Search for the cell housing the specified text and yield its [x, y] center coordinate. 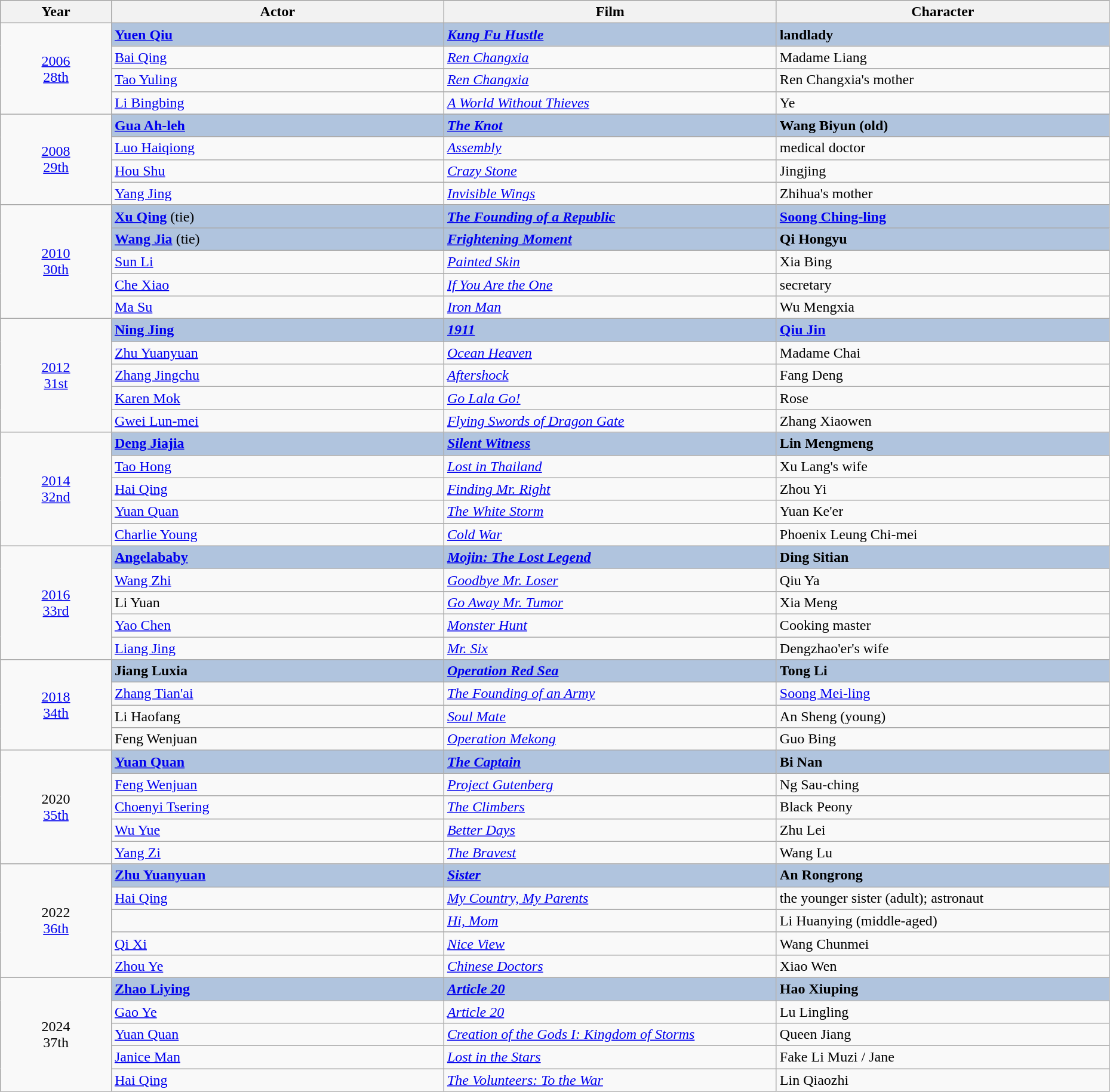
Creation of the Gods I: Kingdom of Storms [610, 1035]
the younger sister (adult); astronaut [942, 898]
Wu Mengxia [942, 307]
If You Are the One [610, 285]
Invisible Wings [610, 193]
202437th [56, 1034]
Operation Red Sea [610, 671]
Tong Li [942, 671]
Xia Bing [942, 262]
Soong Ching-ling [942, 216]
Ning Jing [277, 330]
Crazy Stone [610, 171]
Actor [277, 12]
202236th [56, 921]
Frightening Moment [610, 239]
Film [610, 12]
Sister [610, 875]
Mr. Six [610, 648]
Li Huanying (middle-aged) [942, 921]
Aftershock [610, 376]
Xia Meng [942, 602]
Tao Yuling [277, 80]
Iron Man [610, 307]
Mojin: The Lost Legend [610, 557]
Character [942, 12]
Li Yuan [277, 602]
Yang Zi [277, 853]
Wu Yue [277, 830]
1911 [610, 330]
Hou Shu [277, 171]
Fang Deng [942, 376]
Lost in the Stars [610, 1057]
The Founding of an Army [610, 694]
Jingjing [942, 171]
The Founding of a Republic [610, 216]
Hi, Mom [610, 921]
Soul Mate [610, 716]
Zhang Jingchu [277, 376]
Painted Skin [610, 262]
Zhu Lei [942, 830]
Wang Lu [942, 853]
The Bravest [610, 853]
Wang Biyun (old) [942, 125]
201030th [56, 262]
201432nd [56, 489]
Yao Chen [277, 625]
Assembly [610, 148]
Karen Mok [277, 398]
Zhao Liying [277, 989]
Ye [942, 103]
The Knot [610, 125]
Wang Chunmei [942, 943]
Dengzhao'er's wife [942, 648]
Silent Witness [610, 444]
200628th [56, 69]
Black Peony [942, 807]
Cold War [610, 534]
Year [56, 12]
Bai Qing [277, 57]
Ng Sau-ching [942, 785]
Queen Jiang [942, 1035]
Zhou Yi [942, 489]
secretary [942, 285]
Finding Mr. Right [610, 489]
My Country, My Parents [610, 898]
Lost in Thailand [610, 466]
Guo Bing [942, 739]
Qiu Jin [942, 330]
Ma Su [277, 307]
Zhang Tian'ai [277, 694]
Flying Swords of Dragon Gate [610, 421]
Lu Lingling [942, 1012]
The White Storm [610, 512]
Go Away Mr. Tumor [610, 602]
Yuen Qiu [277, 35]
Rose [942, 398]
Operation Mekong [610, 739]
Charlie Young [277, 534]
Hao Xiuping [942, 989]
Soong Mei-ling [942, 694]
Qi Xi [277, 943]
Kung Fu Hustle [610, 35]
Deng Jiajia [277, 444]
200829th [56, 159]
Qiu Ya [942, 580]
Jiang Luxia [277, 671]
Zhihua's mother [942, 193]
Sun Li [277, 262]
Cooking master [942, 625]
Zhou Ye [277, 966]
Lin Mengmeng [942, 444]
medical doctor [942, 148]
Ocean Heaven [610, 353]
The Captain [610, 762]
Angelababy [277, 557]
Li Haofang [277, 716]
Phoenix Leung Chi-mei [942, 534]
201834th [56, 705]
A World Without Thieves [610, 103]
Lin Qiaozhi [942, 1080]
Janice Man [277, 1057]
Nice View [610, 943]
Bi Nan [942, 762]
Choenyi Tsering [277, 807]
Ding Sitian [942, 557]
Zhang Xiaowen [942, 421]
An Rongrong [942, 875]
Che Xiao [277, 285]
Gwei Lun-mei [277, 421]
Gua Ah-leh [277, 125]
Xiao Wen [942, 966]
202035th [56, 807]
Yang Jing [277, 193]
Xu Qing (tie) [277, 216]
Gao Ye [277, 1012]
201231st [56, 376]
Go Lala Go! [610, 398]
Chinese Doctors [610, 966]
Wang Jia (tie) [277, 239]
Ren Changxia's mother [942, 80]
Goodbye Mr. Loser [610, 580]
Xu Lang's wife [942, 466]
Luo Haiqiong [277, 148]
Tao Hong [277, 466]
Madame Chai [942, 353]
Liang Jing [277, 648]
landlady [942, 35]
Project Gutenberg [610, 785]
Li Bingbing [277, 103]
The Volunteers: To the War [610, 1080]
Madame Liang [942, 57]
Yuan Ke'er [942, 512]
An Sheng (young) [942, 716]
Qi Hongyu [942, 239]
Better Days [610, 830]
The Climbers [610, 807]
Fake Li Muzi / Jane [942, 1057]
Wang Zhi [277, 580]
201633rd [56, 602]
Monster Hunt [610, 625]
